Detect which cell encompasses the target text, then output its (X, Y) center coordinate. 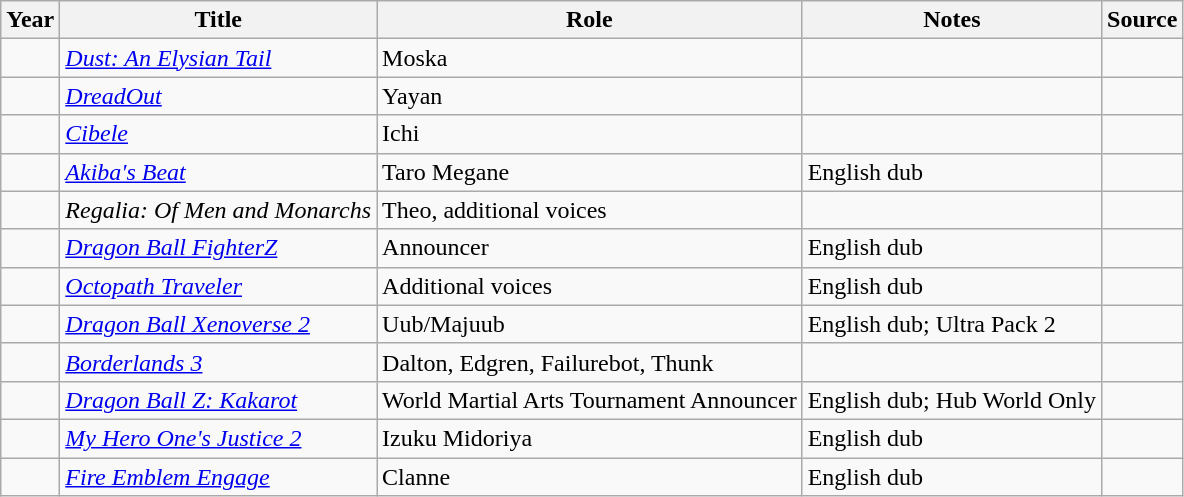
English dub; Hub World Only (952, 400)
Theo, additional voices (590, 210)
Dragon Ball FighterZ (218, 248)
Regalia: Of Men and Monarchs (218, 210)
My Hero One's Justice 2 (218, 438)
Clanne (590, 477)
Dragon Ball Z: Kakarot (218, 400)
Octopath Traveler (218, 286)
Dalton, Edgren, Failurebot, Thunk (590, 362)
Moska (590, 58)
English dub; Ultra Pack 2 (952, 324)
Yayan (590, 96)
Title (218, 20)
Taro Megane (590, 172)
Additional voices (590, 286)
World Martial Arts Tournament Announcer (590, 400)
Source (1142, 20)
Akiba's Beat (218, 172)
Uub/Majuub (590, 324)
Announcer (590, 248)
Borderlands 3 (218, 362)
Ichi (590, 134)
Cibele (218, 134)
Notes (952, 20)
Year (30, 20)
Izuku Midoriya (590, 438)
DreadOut (218, 96)
Fire Emblem Engage (218, 477)
Dust: An Elysian Tail (218, 58)
Role (590, 20)
Dragon Ball Xenoverse 2 (218, 324)
